Return [X, Y] of the center of cell containing provided text 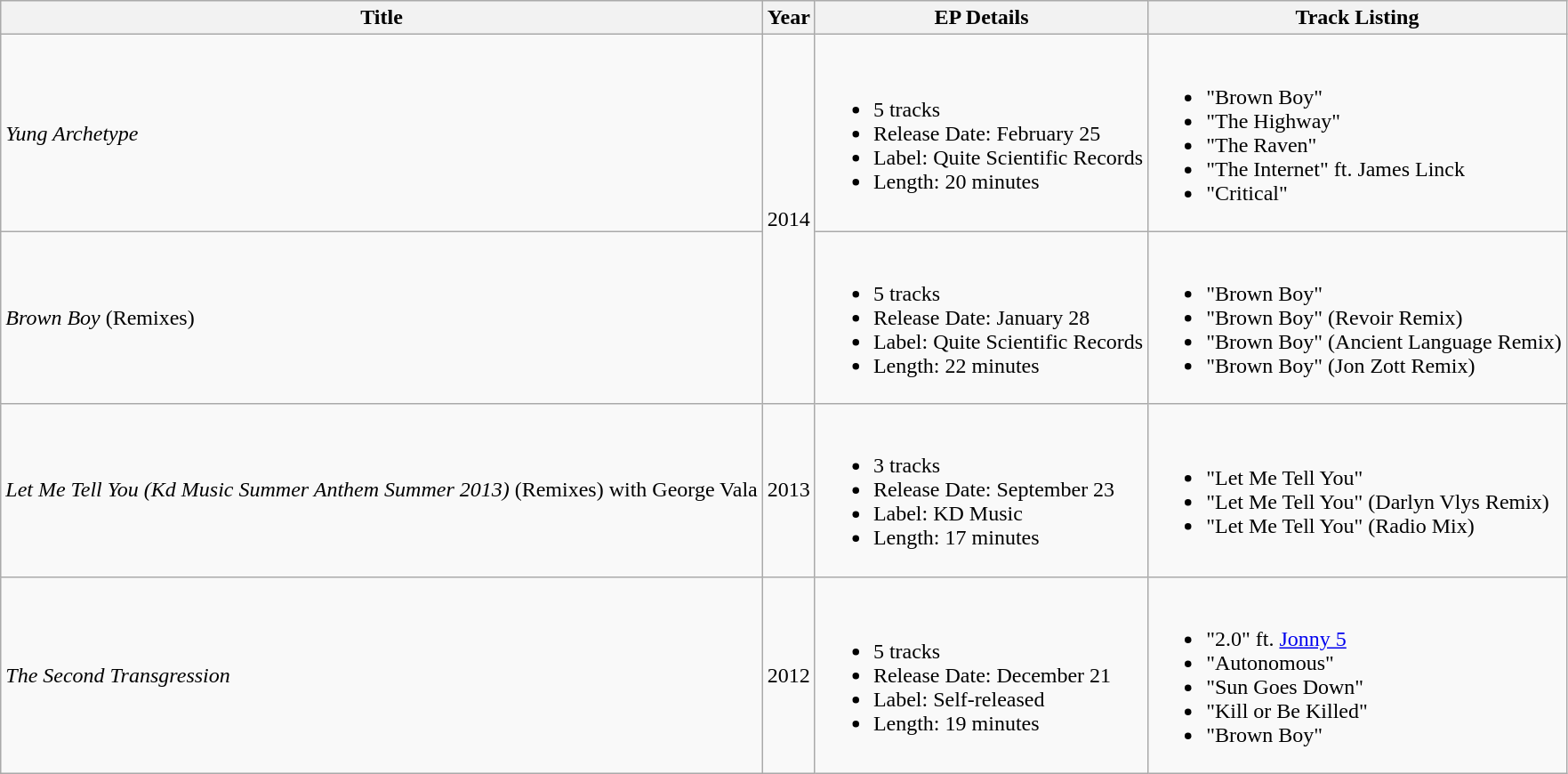
5 tracksRelease Date: January 28Label: Quite Scientific RecordsLength: 22 minutes [981, 318]
5 tracksRelease Date: December 21Label: Self-releasedLength: 19 minutes [981, 674]
Brown Boy (Remixes) [382, 318]
2014 [788, 219]
2012 [788, 674]
Year [788, 18]
2013 [788, 490]
EP Details [981, 18]
"Let Me Tell You""Let Me Tell You" (Darlyn Vlys Remix)"Let Me Tell You" (Radio Mix) [1357, 490]
"Brown Boy""Brown Boy" (Revoir Remix)"Brown Boy" (Ancient Language Remix)"Brown Boy" (Jon Zott Remix) [1357, 318]
Yung Archetype [382, 133]
5 tracksRelease Date: February 25Label: Quite Scientific RecordsLength: 20 minutes [981, 133]
3 tracksRelease Date: September 23Label: KD MusicLength: 17 minutes [981, 490]
"Brown Boy""The Highway""The Raven""The Internet" ft. James Linck"Critical" [1357, 133]
Track Listing [1357, 18]
The Second Transgression [382, 674]
Let Me Tell You (Kd Music Summer Anthem Summer 2013) (Remixes) with George Vala [382, 490]
Title [382, 18]
"2.0" ft. Jonny 5"Autonomous""Sun Goes Down""Kill or Be Killed""Brown Boy" [1357, 674]
